Pinpoint the cell where the given text exists, returning its (x, y) midpoint coordinate. 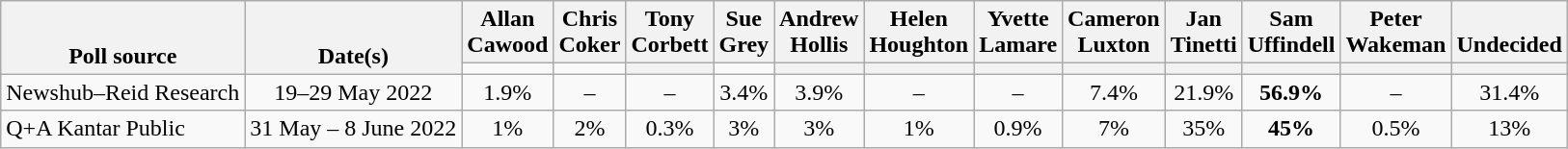
7.4% (1115, 92)
Undecided (1509, 33)
YvetteLamare (1018, 33)
Poll source (123, 37)
0.3% (669, 129)
AndrewHollis (820, 33)
0.5% (1396, 129)
31 May – 8 June 2022 (353, 129)
19–29 May 2022 (353, 92)
AllanCawood (507, 33)
Date(s) (353, 37)
31.4% (1509, 92)
45% (1291, 129)
35% (1203, 129)
Newshub–Reid Research (123, 92)
SueGrey (744, 33)
SamUffindell (1291, 33)
7% (1115, 129)
13% (1509, 129)
21.9% (1203, 92)
3.9% (820, 92)
1.9% (507, 92)
56.9% (1291, 92)
Q+A Kantar Public (123, 129)
CameronLuxton (1115, 33)
TonyCorbett (669, 33)
ChrisCoker (590, 33)
3.4% (744, 92)
JanTinetti (1203, 33)
PeterWakeman (1396, 33)
0.9% (1018, 129)
HelenHoughton (919, 33)
2% (590, 129)
